Identify which cell holds the provided text, then report its (x, y) central coordinate. 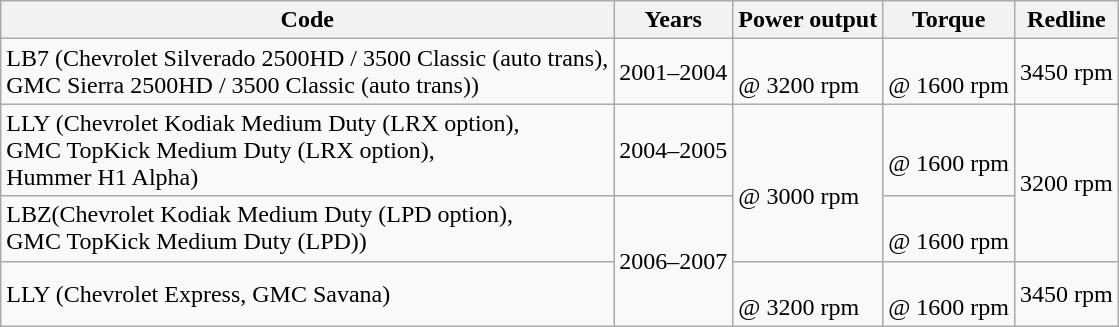
LLY (Chevrolet Kodiak Medium Duty (LRX option),GMC TopKick Medium Duty (LRX option),Hummer H1 Alpha) (308, 150)
LBZ(Chevrolet Kodiak Medium Duty (LPD option),GMC TopKick Medium Duty (LPD)) (308, 228)
LB7 (Chevrolet Silverado 2500HD / 3500 Classic (auto trans),GMC Sierra 2500HD / 3500 Classic (auto trans)) (308, 72)
2006–2007 (674, 261)
Redline (1067, 20)
2001–2004 (674, 72)
LLY (Chevrolet Express, GMC Savana) (308, 294)
Torque (949, 20)
3200 rpm (1067, 182)
Years (674, 20)
2004–2005 (674, 150)
Power output (808, 20)
@ 3000 rpm (808, 182)
Code (308, 20)
